For the text-containing cell, return its midpoint in (X, Y) coordinate format. 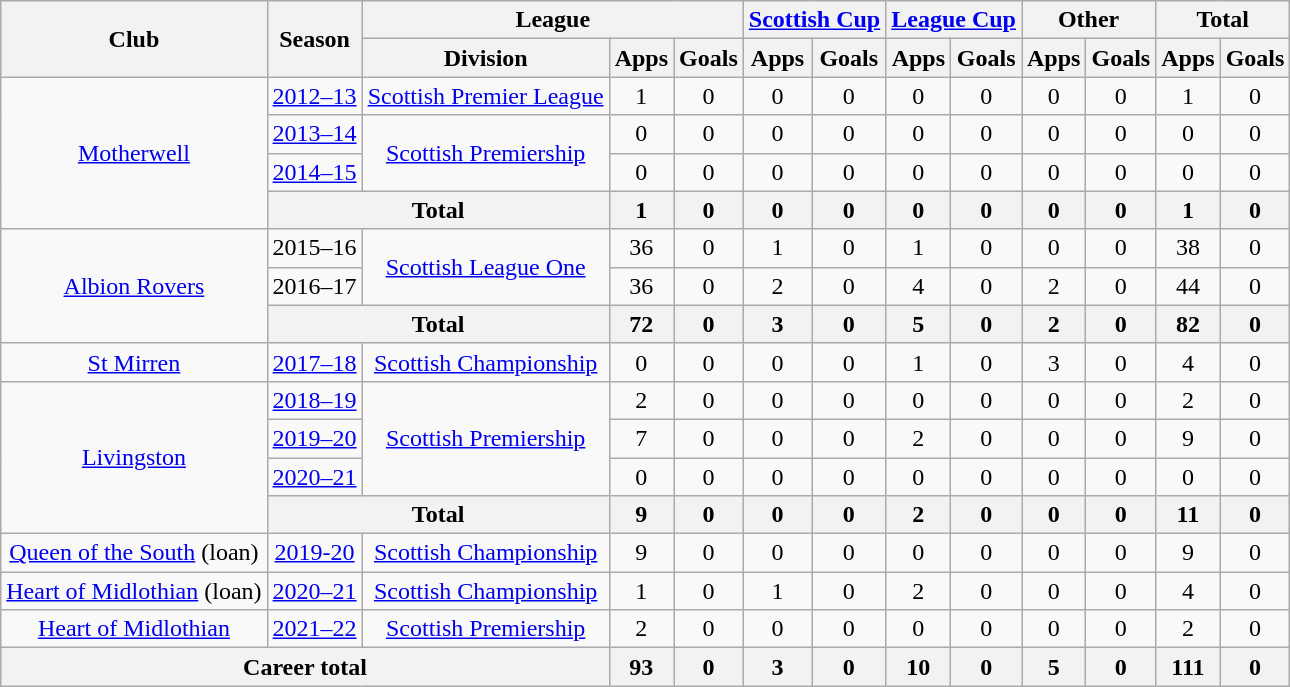
St Mirren (134, 362)
Heart of Midlothian (loan) (134, 591)
2018–19 (314, 400)
2019–20 (314, 438)
2019-20 (314, 553)
League Cup (954, 20)
Season (314, 39)
44 (1188, 286)
10 (918, 667)
Scottish Premier League (486, 96)
2013–14 (314, 134)
Scottish League One (486, 267)
2014–15 (314, 172)
2012–13 (314, 96)
Career total (305, 667)
Livingston (134, 457)
111 (1188, 667)
11 (1188, 515)
38 (1188, 248)
Albion Rovers (134, 286)
93 (641, 667)
Division (486, 58)
Heart of Midlothian (134, 629)
2016–17 (314, 286)
Club (134, 39)
7 (641, 438)
Queen of the South (loan) (134, 553)
2017–18 (314, 362)
82 (1188, 324)
League (552, 20)
Other (1089, 20)
2021–22 (314, 629)
Scottish Cup (814, 20)
72 (641, 324)
2015–16 (314, 248)
Motherwell (134, 153)
